Scan for the cell matching the given text and deliver its [X, Y] coordinate at center. 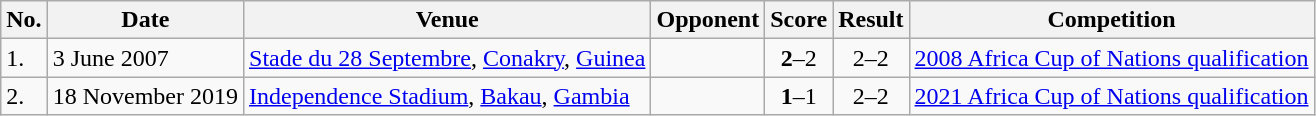
Competition [1112, 20]
2. [24, 96]
Venue [448, 20]
Date [145, 20]
Result [871, 20]
No. [24, 20]
2021 Africa Cup of Nations qualification [1112, 96]
2008 Africa Cup of Nations qualification [1112, 58]
1–1 [799, 96]
1. [24, 58]
Independence Stadium, Bakau, Gambia [448, 96]
Score [799, 20]
18 November 2019 [145, 96]
Opponent [708, 20]
Stade du 28 Septembre, Conakry, Guinea [448, 58]
3 June 2007 [145, 58]
